Search for the cell housing the specified text and yield its (X, Y) center coordinate. 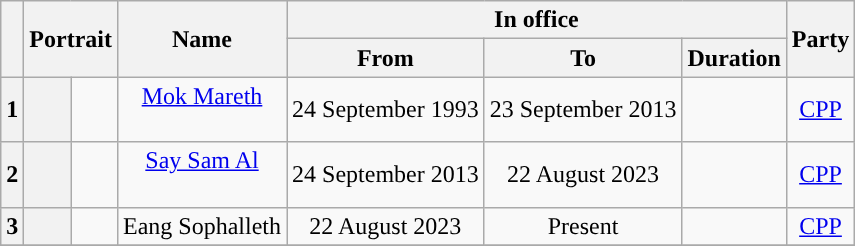
Present (583, 226)
Portrait (71, 39)
Eang Sophalleth (202, 226)
24 September 2013 (386, 174)
23 September 2013 (583, 110)
In office (537, 20)
2 (12, 174)
Name (202, 39)
Say Sam Al (202, 174)
From (386, 58)
Duration (734, 58)
3 (12, 226)
To (583, 58)
Mok Mareth (202, 110)
1 (12, 110)
Party (820, 39)
24 September 1993 (386, 110)
